Find where the given text appears and provide that cell's center as [X, Y] coordinate. 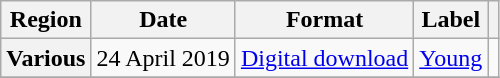
Format [324, 20]
Label [451, 20]
Digital download [324, 58]
24 April 2019 [163, 58]
Region [46, 20]
Date [163, 20]
Young [451, 58]
Various [46, 58]
